Identify which cell holds the provided text, then report its (x, y) central coordinate. 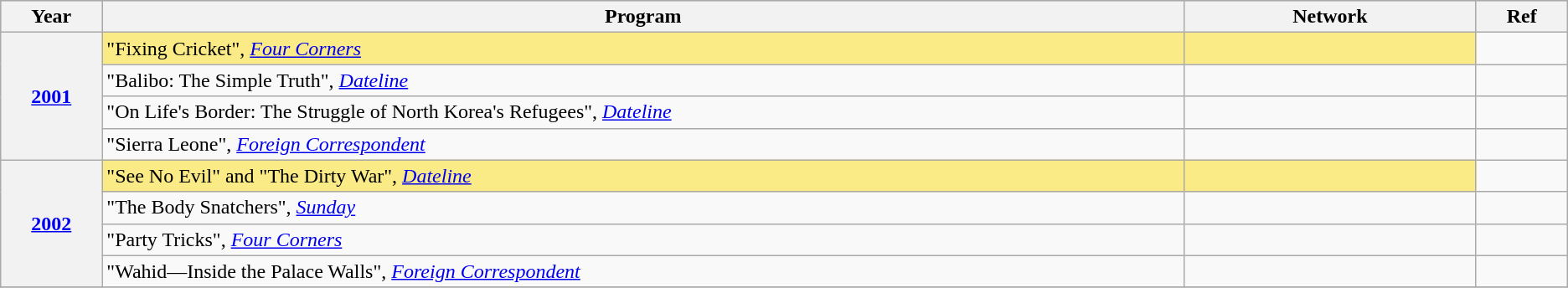
"Balibo: The Simple Truth", Dateline (643, 80)
"Party Tricks", Four Corners (643, 239)
"The Body Snatchers", Sunday (643, 208)
2001 (52, 96)
Year (52, 17)
"On Life's Border: The Struggle of North Korea's Refugees", Dateline (643, 112)
"See No Evil" and "The Dirty War", Dateline (643, 176)
"Wahid—Inside the Palace Walls", Foreign Correspondent (643, 271)
Network (1330, 17)
Program (643, 17)
Ref (1521, 17)
2002 (52, 224)
"Fixing Cricket", Four Corners (643, 49)
"Sierra Leone", Foreign Correspondent (643, 144)
